For the text-containing cell, return its midpoint in (X, Y) coordinate format. 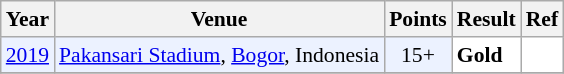
Pakansari Stadium, Bogor, Indonesia (219, 55)
Venue (219, 19)
2019 (28, 55)
15+ (418, 55)
Points (418, 19)
Year (28, 19)
Result (486, 19)
Ref (542, 19)
Gold (486, 55)
